Return [x, y] of the center of cell containing provided text 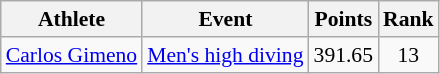
Points [344, 19]
13 [408, 55]
391.65 [344, 55]
Event [225, 19]
Athlete [72, 19]
Carlos Gimeno [72, 55]
Rank [408, 19]
Men's high diving [225, 55]
